Identify which cell holds the provided text, then report its (x, y) central coordinate. 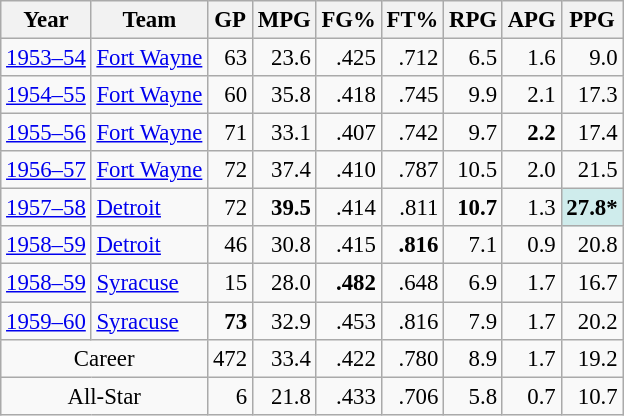
1959–60 (46, 321)
20.8 (592, 245)
28.0 (284, 283)
472 (230, 358)
.433 (348, 396)
19.2 (592, 358)
20.2 (592, 321)
32.9 (284, 321)
63 (230, 58)
5.8 (474, 396)
10.5 (474, 170)
MPG (284, 20)
1.6 (532, 58)
21.8 (284, 396)
8.9 (474, 358)
1956–57 (46, 170)
.422 (348, 358)
23.6 (284, 58)
.811 (412, 208)
9.7 (474, 133)
APG (532, 20)
1.3 (532, 208)
.648 (412, 283)
6.9 (474, 283)
33.1 (284, 133)
39.5 (284, 208)
All-Star (104, 396)
71 (230, 133)
0.7 (532, 396)
Career (104, 358)
2.1 (532, 95)
Team (150, 20)
FT% (412, 20)
30.8 (284, 245)
.706 (412, 396)
9.9 (474, 95)
GP (230, 20)
7.1 (474, 245)
.482 (348, 283)
0.9 (532, 245)
2.0 (532, 170)
.407 (348, 133)
.742 (412, 133)
73 (230, 321)
60 (230, 95)
.780 (412, 358)
17.3 (592, 95)
1953–54 (46, 58)
15 (230, 283)
6.5 (474, 58)
.410 (348, 170)
35.8 (284, 95)
21.5 (592, 170)
16.7 (592, 283)
1957–58 (46, 208)
37.4 (284, 170)
.745 (412, 95)
RPG (474, 20)
1955–56 (46, 133)
FG% (348, 20)
.787 (412, 170)
46 (230, 245)
.712 (412, 58)
33.4 (284, 358)
Year (46, 20)
1954–55 (46, 95)
.414 (348, 208)
.425 (348, 58)
.453 (348, 321)
7.9 (474, 321)
PPG (592, 20)
17.4 (592, 133)
.415 (348, 245)
2.2 (532, 133)
.418 (348, 95)
9.0 (592, 58)
6 (230, 396)
27.8* (592, 208)
